Return [X, Y] of the center of cell containing provided text 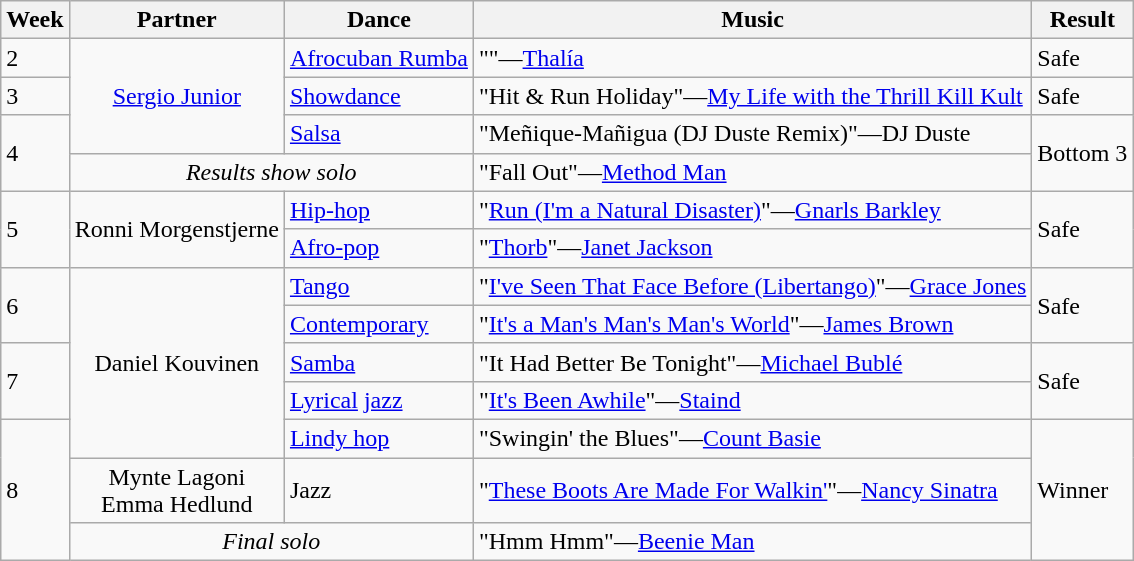
Final solo [271, 542]
Tango [378, 286]
Dance [378, 20]
3 [35, 96]
4 [35, 153]
Contemporary [378, 324]
"Meñique-Mañigua (DJ Duste Remix)"—DJ Duste [752, 134]
Afro-pop [378, 248]
8 [35, 490]
"Swingin' the Blues"—Count Basie [752, 438]
Hip-hop [378, 210]
"It's a Man's Man's Man's World"—James Brown [752, 324]
Results show solo [271, 172]
Sergio Junior [176, 96]
Lyrical jazz [378, 400]
Samba [378, 362]
"Fall Out"—Method Man [752, 172]
7 [35, 381]
Daniel Kouvinen [176, 362]
"It Had Better Be Tonight"—Michael Bublé [752, 362]
Result [1082, 20]
5 [35, 229]
Music [752, 20]
Bottom 3 [1082, 153]
"Hit & Run Holiday"—My Life with the Thrill Kill Kult [752, 96]
Mynte LagoniEmma Hedlund [176, 490]
Winner [1082, 490]
Partner [176, 20]
Salsa [378, 134]
Jazz [378, 490]
Ronni Morgenstjerne [176, 229]
"Thorb"—Janet Jackson [752, 248]
"It's Been Awhile"—Staind [752, 400]
"I've Seen That Face Before (Libertango)"—Grace Jones [752, 286]
Showdance [378, 96]
Week [35, 20]
"Hmm Hmm"—Beenie Man [752, 542]
2 [35, 58]
""—Thalía [752, 58]
6 [35, 305]
"These Boots Are Made For Walkin'"—Nancy Sinatra [752, 490]
Lindy hop [378, 438]
Afrocuban Rumba [378, 58]
"Run (I'm a Natural Disaster)"—Gnarls Barkley [752, 210]
